Search for the cell housing the specified text and yield its [x, y] center coordinate. 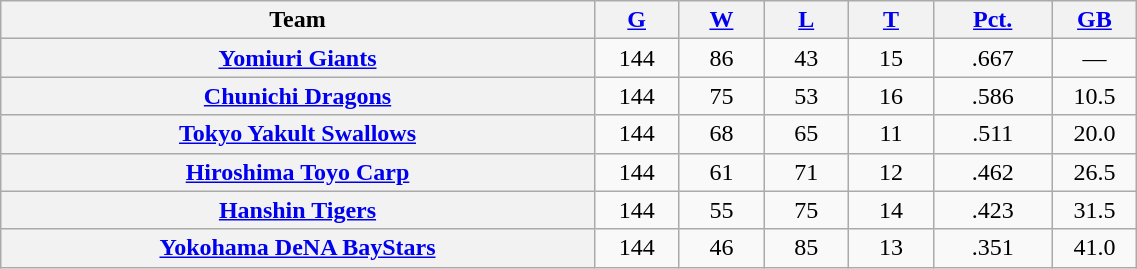
53 [806, 96]
Team [298, 20]
46 [722, 248]
W [722, 20]
13 [892, 248]
61 [722, 172]
.462 [992, 172]
26.5 [1094, 172]
GB [1094, 20]
68 [722, 134]
55 [722, 210]
.423 [992, 210]
31.5 [1094, 210]
.586 [992, 96]
— [1094, 58]
Tokyo Yakult Swallows [298, 134]
.511 [992, 134]
86 [722, 58]
65 [806, 134]
14 [892, 210]
Yokohama DeNA BayStars [298, 248]
15 [892, 58]
T [892, 20]
20.0 [1094, 134]
41.0 [1094, 248]
43 [806, 58]
.351 [992, 248]
Hiroshima Toyo Carp [298, 172]
Pct. [992, 20]
16 [892, 96]
11 [892, 134]
Yomiuri Giants [298, 58]
L [806, 20]
G [636, 20]
12 [892, 172]
10.5 [1094, 96]
85 [806, 248]
.667 [992, 58]
71 [806, 172]
Chunichi Dragons [298, 96]
Hanshin Tigers [298, 210]
